Search for the cell housing the specified text and yield its [X, Y] center coordinate. 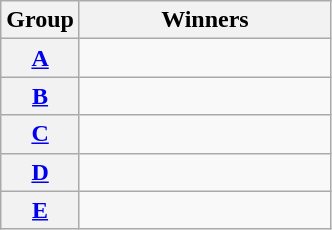
Group [40, 20]
D [40, 172]
E [40, 210]
C [40, 134]
Winners [204, 20]
A [40, 58]
B [40, 96]
